Provide the (X, Y) coordinate of the cell's center where the given text is located.  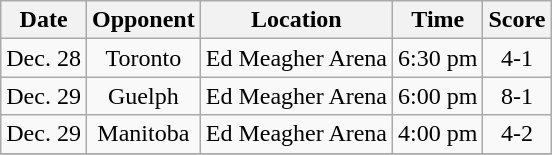
Dec. 28 (44, 58)
Manitoba (143, 134)
4-2 (517, 134)
Time (438, 20)
Opponent (143, 20)
Score (517, 20)
4-1 (517, 58)
6:30 pm (438, 58)
Guelph (143, 96)
6:00 pm (438, 96)
Toronto (143, 58)
Date (44, 20)
8-1 (517, 96)
Location (296, 20)
4:00 pm (438, 134)
